Output the [X, Y] coordinate of the center of the cell containing the given text.  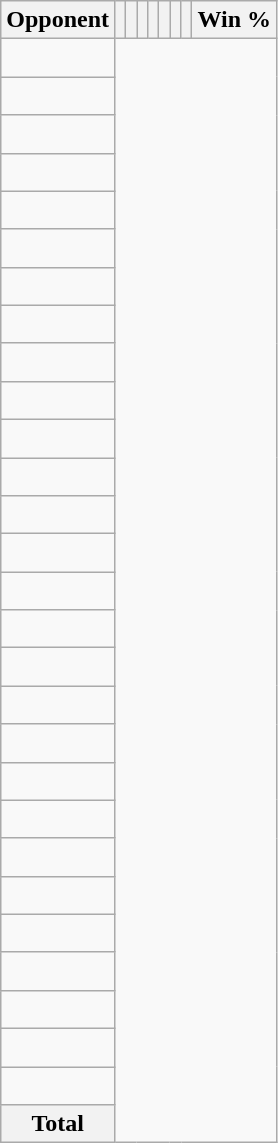
Win % [234, 20]
Opponent [58, 20]
Total [58, 1124]
